Scan for the cell matching the given text and deliver its [x, y] coordinate at center. 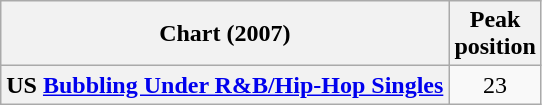
23 [495, 85]
Chart (2007) [225, 34]
Peakposition [495, 34]
US Bubbling Under R&B/Hip-Hop Singles [225, 85]
